Output the (X, Y) coordinate of the center of the cell containing the given text.  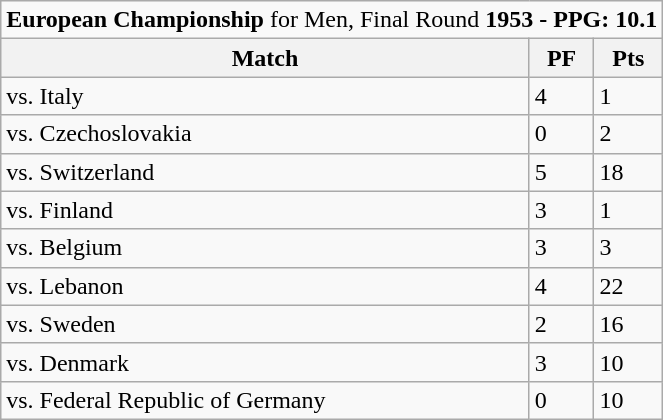
vs. Belgium (266, 248)
vs. Denmark (266, 362)
Match (266, 58)
22 (628, 286)
Pts (628, 58)
vs. Lebanon (266, 286)
European Championship for Men, Final Round 1953 - PPG: 10.1 (332, 20)
vs. Federal Republic of Germany (266, 400)
vs. Finland (266, 210)
PF (562, 58)
vs. Czechoslovakia (266, 134)
18 (628, 172)
vs. Sweden (266, 324)
5 (562, 172)
vs. Italy (266, 96)
16 (628, 324)
vs. Switzerland (266, 172)
